Extract the (X, Y) coordinate from the center of the cell holding the provided text.  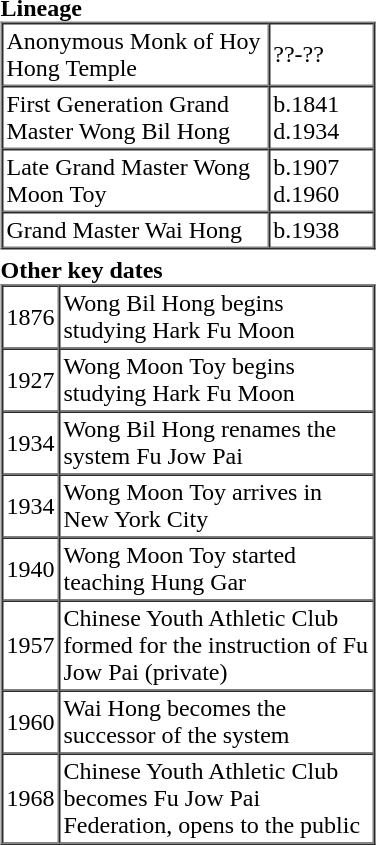
First Generation Grand Master Wong Bil Hong (136, 118)
1960 (30, 722)
Late Grand Master Wong Moon Toy (136, 180)
Wong Bil Hong begins studying Hark Fu Moon (216, 318)
Chinese Youth Athletic Club formed for the instruction of Fu Jow Pai (private) (216, 645)
b.1938 (322, 230)
Chinese Youth Athletic Club becomes Fu Jow Pai Federation, opens to the public (216, 799)
Wong Moon Toy begins studying Hark Fu Moon (216, 380)
Wai Hong becomes the successor of the system (216, 722)
1957 (30, 645)
??-?? (322, 54)
1876 (30, 318)
Wong Moon Toy started teaching Hung Gar (216, 570)
Wong Bil Hong renames the system Fu Jow Pai (216, 444)
b.1841 d.1934 (322, 118)
1927 (30, 380)
1968 (30, 799)
Wong Moon Toy arrives in New York City (216, 506)
b.1907 d.1960 (322, 180)
1940 (30, 570)
Grand Master Wai Hong (136, 230)
Anonymous Monk of Hoy Hong Temple (136, 54)
